Determine the (x, y) coordinate at the center of the cell enclosing the given text.  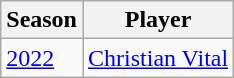
Christian Vital (158, 58)
Player (158, 20)
2022 (42, 58)
Season (42, 20)
